Search for the cell housing the specified text and yield its [x, y] center coordinate. 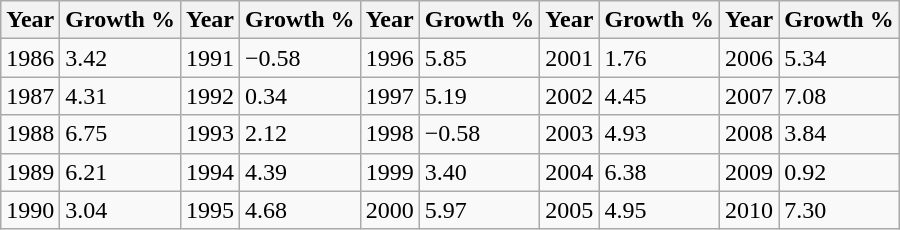
3.40 [480, 172]
3.04 [120, 210]
3.84 [840, 134]
0.92 [840, 172]
2000 [390, 210]
4.45 [660, 96]
7.08 [840, 96]
1987 [30, 96]
1989 [30, 172]
1988 [30, 134]
1.76 [660, 58]
4.68 [300, 210]
5.97 [480, 210]
1995 [210, 210]
1996 [390, 58]
4.93 [660, 134]
1990 [30, 210]
2.12 [300, 134]
2001 [570, 58]
2008 [750, 134]
5.85 [480, 58]
2007 [750, 96]
1991 [210, 58]
1993 [210, 134]
5.19 [480, 96]
6.21 [120, 172]
4.39 [300, 172]
4.95 [660, 210]
3.42 [120, 58]
2010 [750, 210]
2002 [570, 96]
2004 [570, 172]
1992 [210, 96]
2005 [570, 210]
1997 [390, 96]
0.34 [300, 96]
2009 [750, 172]
7.30 [840, 210]
1986 [30, 58]
2003 [570, 134]
6.75 [120, 134]
5.34 [840, 58]
1999 [390, 172]
2006 [750, 58]
4.31 [120, 96]
1994 [210, 172]
1998 [390, 134]
6.38 [660, 172]
